Find where the given text appears and provide that cell's center as (x, y) coordinate. 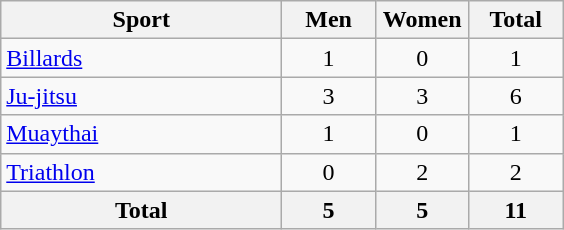
6 (516, 96)
Muaythai (142, 134)
11 (516, 210)
Sport (142, 20)
Billards (142, 58)
Women (422, 20)
Triathlon (142, 172)
Men (329, 20)
Ju-jitsu (142, 96)
